Scan for the cell matching the given text and deliver its [X, Y] coordinate at center. 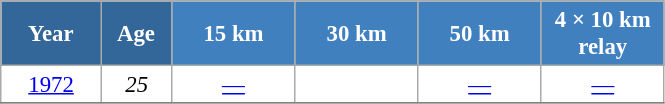
Year [52, 34]
Age [136, 34]
15 km [234, 34]
4 × 10 km relay [602, 34]
25 [136, 85]
1972 [52, 85]
30 km [356, 34]
50 km [480, 34]
